Locate the cell with the specified text and output its (X, Y) center coordinate. 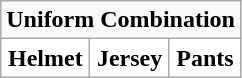
Uniform Combination (121, 20)
Jersey (130, 58)
Helmet (46, 58)
Pants (204, 58)
